Detect which cell encompasses the target text, then output its [x, y] center coordinate. 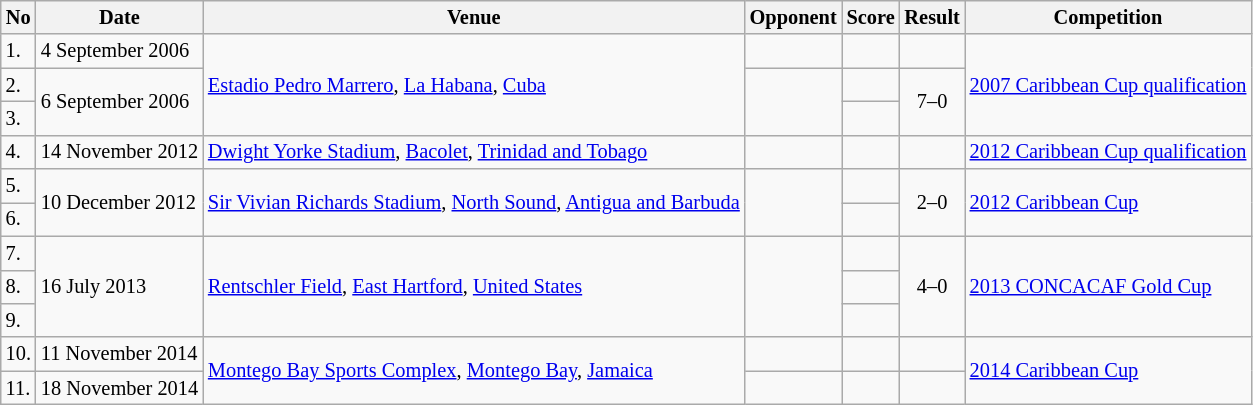
2007 Caribbean Cup qualification [1108, 84]
Sir Vivian Richards Stadium, North Sound, Antigua and Barbuda [474, 202]
2014 Caribbean Cup [1108, 370]
4 September 2006 [120, 51]
Venue [474, 17]
6 September 2006 [120, 102]
9. [18, 320]
2. [18, 85]
Estadio Pedro Marrero, La Habana, Cuba [474, 84]
10 December 2012 [120, 202]
10. [18, 354]
11. [18, 388]
4–0 [932, 286]
16 July 2013 [120, 286]
Result [932, 17]
Competition [1108, 17]
Opponent [794, 17]
Rentschler Field, East Hartford, United States [474, 286]
Montego Bay Sports Complex, Montego Bay, Jamaica [474, 370]
2–0 [932, 202]
7–0 [932, 102]
5. [18, 186]
7. [18, 253]
14 November 2012 [120, 152]
6. [18, 219]
Dwight Yorke Stadium, Bacolet, Trinidad and Tobago [474, 152]
11 November 2014 [120, 354]
4. [18, 152]
3. [18, 118]
2012 Caribbean Cup [1108, 202]
No [18, 17]
Date [120, 17]
2012 Caribbean Cup qualification [1108, 152]
1. [18, 51]
18 November 2014 [120, 388]
2013 CONCACAF Gold Cup [1108, 286]
8. [18, 287]
Score [871, 17]
